Pinpoint the cell where the given text exists, returning its [x, y] midpoint coordinate. 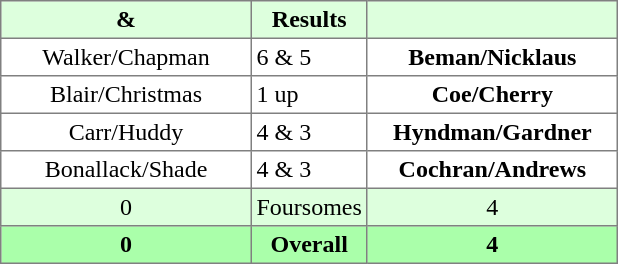
Bonallack/Shade [126, 170]
Foursomes [309, 207]
Blair/Christmas [126, 95]
Hyndman/Gardner [492, 132]
Carr/Huddy [126, 132]
Beman/Nicklaus [492, 57]
6 & 5 [309, 57]
Overall [309, 245]
Walker/Chapman [126, 57]
Results [309, 20]
& [126, 20]
1 up [309, 95]
Coe/Cherry [492, 95]
Cochran/Andrews [492, 170]
